Capture the cell that displays the provided text and extract its [X, Y] central coordinate. 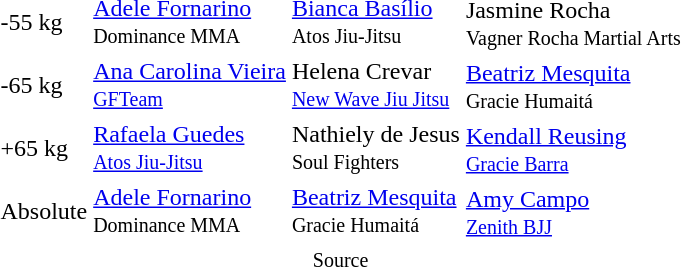
Ana Carolina VieiraGFTeam [190, 85]
Helena CrevarNew Wave Jiu Jitsu [376, 85]
Beatriz MesquitaGracie Humaitá [376, 211]
Rafaela GuedesAtos Jiu-Jitsu [190, 148]
Nathiely de JesusSoul Fighters [376, 148]
Adele Fornarino Dominance MMA [190, 211]
